Output the (X, Y) coordinate of the center of the cell containing the given text.  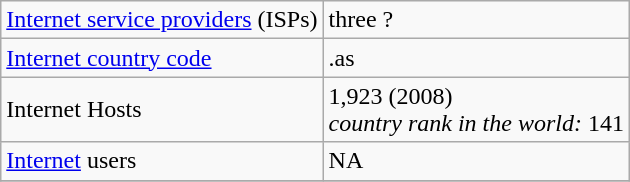
three ? (476, 20)
Internet users (162, 161)
Internet service providers (ISPs) (162, 20)
Internet country code (162, 58)
NA (476, 161)
1,923 (2008)country rank in the world: 141 (476, 110)
Internet Hosts (162, 110)
.as (476, 58)
